From the cell containing the given text, extract its center point as (X, Y) coordinate. 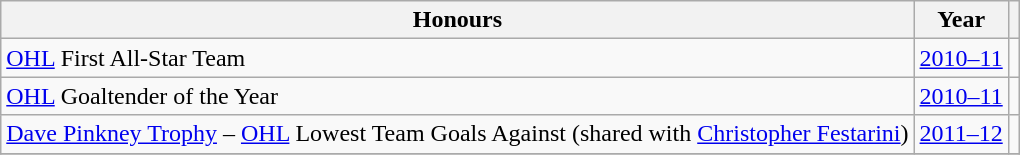
Honours (458, 20)
OHL Goaltender of the Year (458, 96)
Dave Pinkney Trophy – OHL Lowest Team Goals Against (shared with Christopher Festarini) (458, 134)
2011–12 (961, 134)
Year (961, 20)
OHL First All-Star Team (458, 58)
